Scan for the cell matching the given text and deliver its [x, y] coordinate at center. 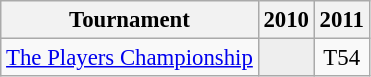
Tournament [130, 20]
The Players Championship [130, 58]
T54 [342, 58]
2011 [342, 20]
2010 [286, 20]
